Scan for the cell matching the given text and deliver its (x, y) coordinate at center. 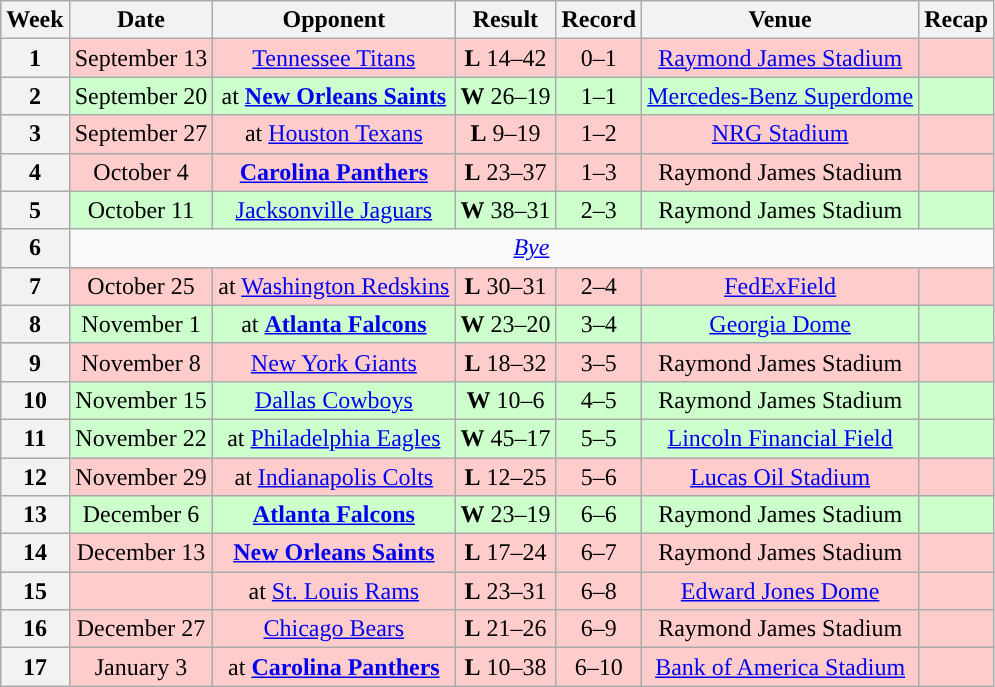
3–4 (599, 324)
Dallas Cowboys (334, 400)
Lucas Oil Stadium (780, 477)
2 (35, 96)
14 (35, 553)
6–7 (599, 553)
at Philadelphia Eagles (334, 438)
at St. Louis Rams (334, 591)
NRG Stadium (780, 134)
Georgia Dome (780, 324)
at Houston Texans (334, 134)
December 13 (141, 553)
3 (35, 134)
Opponent (334, 20)
W 38–31 (506, 210)
1–1 (599, 96)
L 12–25 (506, 477)
New Orleans Saints (334, 553)
L 17–24 (506, 553)
November 1 (141, 324)
8 (35, 324)
November 8 (141, 362)
6–6 (599, 515)
at Atlanta Falcons (334, 324)
11 (35, 438)
September 20 (141, 96)
September 13 (141, 58)
6–10 (599, 667)
at Carolina Panthers (334, 667)
W 45–17 (506, 438)
October 4 (141, 172)
L 21–26 (506, 629)
Date (141, 20)
at New Orleans Saints (334, 96)
L 10–38 (506, 667)
Week (35, 20)
Lincoln Financial Field (780, 438)
Recap (956, 20)
L 23–31 (506, 591)
4–5 (599, 400)
Chicago Bears (334, 629)
November 29 (141, 477)
L 30–31 (506, 286)
L 23–37 (506, 172)
W 10–6 (506, 400)
5 (35, 210)
2–4 (599, 286)
4 (35, 172)
6–8 (599, 591)
October 25 (141, 286)
12 (35, 477)
9 (35, 362)
16 (35, 629)
0–1 (599, 58)
Edward Jones Dome (780, 591)
5–6 (599, 477)
10 (35, 400)
W 23–19 (506, 515)
6–9 (599, 629)
W 23–20 (506, 324)
October 11 (141, 210)
Record (599, 20)
17 (35, 667)
1–2 (599, 134)
Venue (780, 20)
W 26–19 (506, 96)
L 14–42 (506, 58)
7 (35, 286)
Bye (532, 248)
Tennessee Titans (334, 58)
5–5 (599, 438)
1–3 (599, 172)
15 (35, 591)
Atlanta Falcons (334, 515)
December 27 (141, 629)
L 9–19 (506, 134)
Bank of America Stadium (780, 667)
September 27 (141, 134)
Carolina Panthers (334, 172)
November 15 (141, 400)
2–3 (599, 210)
at Washington Redskins (334, 286)
Result (506, 20)
6 (35, 248)
at Indianapolis Colts (334, 477)
January 3 (141, 667)
Jacksonville Jaguars (334, 210)
FedExField (780, 286)
1 (35, 58)
November 22 (141, 438)
13 (35, 515)
3–5 (599, 362)
Mercedes-Benz Superdome (780, 96)
December 6 (141, 515)
L 18–32 (506, 362)
New York Giants (334, 362)
